Capture the cell that displays the provided text and extract its (X, Y) central coordinate. 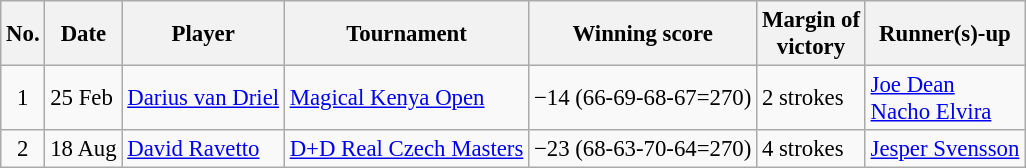
No. (23, 34)
Date (84, 34)
Winning score (643, 34)
25 Feb (84, 98)
Runner(s)-up (944, 34)
Joe Dean Nacho Elvira (944, 98)
Tournament (406, 34)
−14 (66-69-68-67=270) (643, 98)
18 Aug (84, 149)
Magical Kenya Open (406, 98)
4 strokes (812, 149)
Jesper Svensson (944, 149)
David Ravetto (203, 149)
1 (23, 98)
D+D Real Czech Masters (406, 149)
Margin ofvictory (812, 34)
−23 (68-63-70-64=270) (643, 149)
Player (203, 34)
Darius van Driel (203, 98)
2 (23, 149)
2 strokes (812, 98)
